Extract the (x, y) coordinate from the center of the cell holding the provided text.  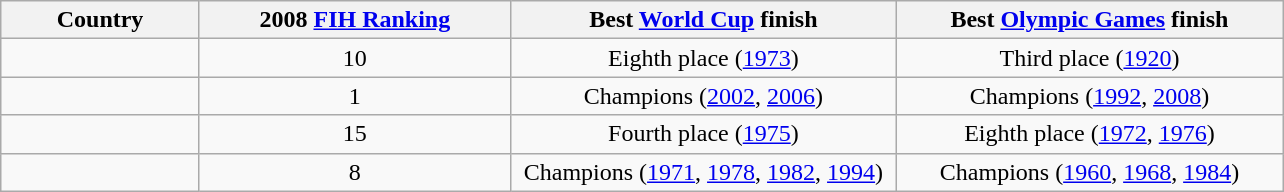
Eighth place (1973) (703, 58)
Best World Cup finish (703, 20)
15 (354, 134)
2008 FIH Ranking (354, 20)
1 (354, 96)
8 (354, 172)
Country (100, 20)
Champions (2002, 2006) (703, 96)
Champions (1971, 1978, 1982, 1994) (703, 172)
Eighth place (1972, 1976) (1089, 134)
Best Olympic Games finish (1089, 20)
Fourth place (1975) (703, 134)
10 (354, 58)
Champions (1960, 1968, 1984) (1089, 172)
Third place (1920) (1089, 58)
Champions (1992, 2008) (1089, 96)
